For the text-containing cell, return its midpoint in (x, y) coordinate format. 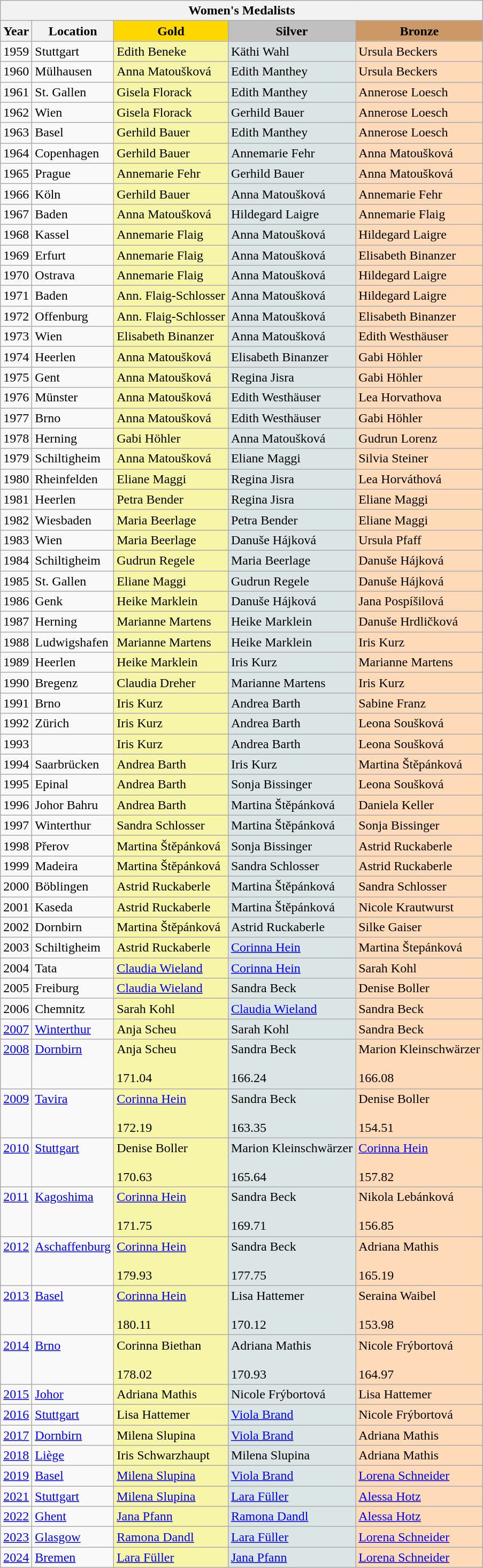
Anja Scheu (171, 1029)
Iris Schwarzhaupt (171, 1456)
Copenhagen (73, 153)
2000 (16, 886)
1977 (16, 418)
Prague (73, 173)
Ludwigshafen (73, 642)
Corinna Biethan178.02 (171, 1359)
Genk (73, 602)
Epinal (73, 785)
Chemnitz (73, 1009)
Jana Pospíšilová (419, 602)
Lisa Hattemer170.12 (292, 1310)
Nicole Krautwurst (419, 907)
1965 (16, 173)
Marion Kleinschwärzer165.64 (292, 1162)
1978 (16, 438)
Bronze (419, 31)
Erfurt (73, 255)
Kassel (73, 234)
Edith Beneke (171, 51)
1968 (16, 234)
Sabine Franz (419, 703)
Bremen (73, 1557)
1998 (16, 846)
1991 (16, 703)
1995 (16, 785)
Wiesbaden (73, 520)
Johor (73, 1394)
Sandra Beck169.71 (292, 1212)
Silvia Steiner (419, 459)
2006 (16, 1009)
1997 (16, 825)
Köln (73, 194)
Käthi Wahl (292, 51)
Martina Štepánková (419, 948)
Liège (73, 1456)
2012 (16, 1261)
1989 (16, 663)
1963 (16, 133)
Kaseda (73, 907)
2001 (16, 907)
Denise Boller (419, 988)
Denise Boller170.63 (171, 1162)
Freiburg (73, 988)
1984 (16, 560)
Lea Horvathova (419, 398)
1999 (16, 866)
Přerov (73, 846)
Nicole Frýbortová164.97 (419, 1359)
Corinna Hein180.11 (171, 1310)
Tata (73, 968)
2016 (16, 1414)
2021 (16, 1496)
Anja Scheu171.04 (171, 1064)
Johor Bahru (73, 805)
2019 (16, 1476)
Gudrun Lorenz (419, 438)
Women's Medalists (242, 11)
Nikola Lebánková156.85 (419, 1212)
Bregenz (73, 683)
Corinna Hein171.75 (171, 1212)
2024 (16, 1557)
2008 (16, 1064)
2014 (16, 1359)
Silver (292, 31)
Adriana Mathis165.19 (419, 1261)
1983 (16, 540)
Madeira (73, 866)
2004 (16, 968)
1990 (16, 683)
1967 (16, 214)
1993 (16, 744)
1980 (16, 479)
1964 (16, 153)
Corinna Hein157.82 (419, 1162)
Aschaffenburg (73, 1261)
Seraina Waibel153.98 (419, 1310)
Gold (171, 31)
Silke Gaiser (419, 927)
Böblingen (73, 886)
2009 (16, 1113)
2022 (16, 1517)
2023 (16, 1537)
Denise Boller154.51 (419, 1113)
Claudia Dreher (171, 683)
1961 (16, 92)
Sandra Beck163.35 (292, 1113)
1988 (16, 642)
Offenburg (73, 316)
2017 (16, 1435)
2007 (16, 1029)
Rheinfelden (73, 479)
2011 (16, 1212)
Zürich (73, 724)
Danuše Hrdličková (419, 622)
1987 (16, 622)
Tavira (73, 1113)
1994 (16, 764)
Glasgow (73, 1537)
Saarbrücken (73, 764)
2003 (16, 948)
1959 (16, 51)
Ghent (73, 1517)
Marion Kleinschwärzer166.08 (419, 1064)
1974 (16, 357)
1970 (16, 276)
Corinna Hein172.19 (171, 1113)
Location (73, 31)
1969 (16, 255)
1971 (16, 296)
1962 (16, 112)
2005 (16, 988)
2010 (16, 1162)
Münster (73, 398)
1979 (16, 459)
2018 (16, 1456)
1985 (16, 581)
Ostrava (73, 276)
1992 (16, 724)
1972 (16, 316)
1966 (16, 194)
Daniela Keller (419, 805)
1975 (16, 377)
1973 (16, 337)
Sandra Beck177.75 (292, 1261)
Gent (73, 377)
1982 (16, 520)
1981 (16, 499)
2015 (16, 1394)
Lea Horváthová (419, 479)
1976 (16, 398)
2013 (16, 1310)
1960 (16, 72)
Corinna Hein179.93 (171, 1261)
1986 (16, 602)
1996 (16, 805)
Year (16, 31)
Kagoshima (73, 1212)
2002 (16, 927)
Mülhausen (73, 72)
Adriana Mathis170.93 (292, 1359)
Ursula Pfaff (419, 540)
Sandra Beck166.24 (292, 1064)
